Scan for the cell matching the given text and deliver its [x, y] coordinate at center. 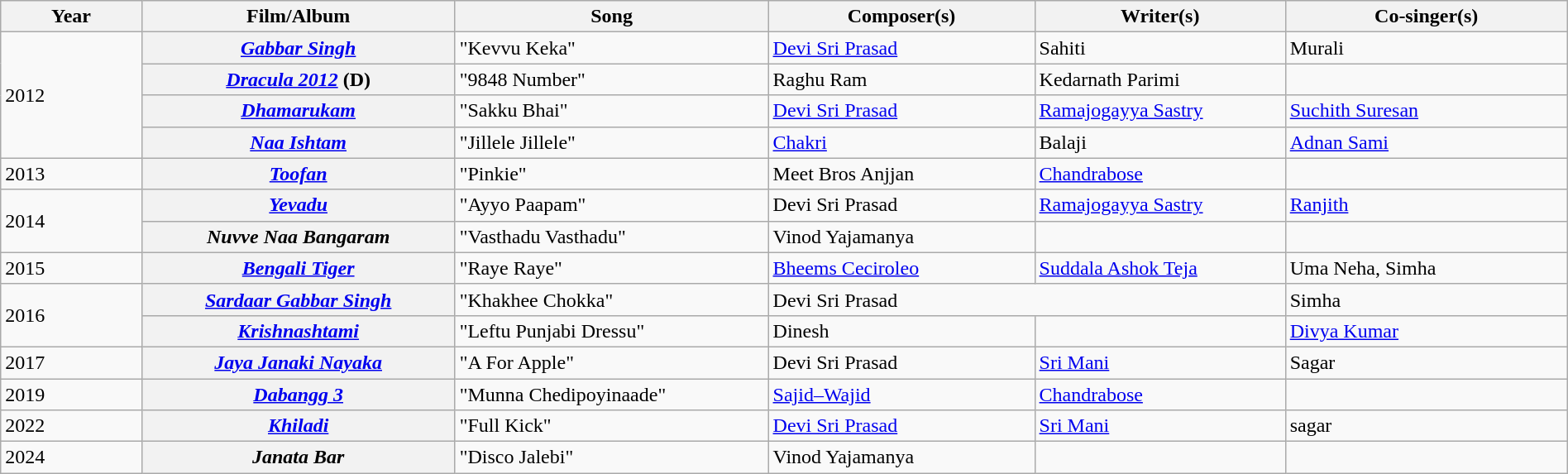
Adnan Sami [1426, 142]
Dracula 2012 (D) [298, 79]
Dinesh [901, 331]
Suddala Ashok Teja [1159, 268]
"Sakku Bhai" [612, 111]
2017 [71, 362]
Gabbar Singh [298, 48]
Dhamarukam [298, 111]
"A For Apple" [612, 362]
Sajid–Wajid [901, 395]
2019 [71, 395]
Film/Album [298, 17]
Composer(s) [901, 17]
2012 [71, 95]
Khiladi [298, 426]
"Jillele Jillele" [612, 142]
"Leftu Punjabi Dressu" [612, 331]
Chakri [901, 142]
Kedarnath Parimi [1159, 79]
2014 [71, 221]
Janata Bar [298, 457]
"Disco Jalebi" [612, 457]
Uma Neha, Simha [1426, 268]
"Ayyo Paapam" [612, 205]
"Raye Raye" [612, 268]
2016 [71, 315]
Year [71, 17]
Yevadu [298, 205]
"Full Kick" [612, 426]
Toofan [298, 174]
sagar [1426, 426]
Sardaar Gabbar Singh [298, 299]
Raghu Ram [901, 79]
Sagar [1426, 362]
Bengali Tiger [298, 268]
Writer(s) [1159, 17]
2022 [71, 426]
Jaya Janaki Nayaka [298, 362]
Naa Ishtam [298, 142]
2024 [71, 457]
Co-singer(s) [1426, 17]
Song [612, 17]
"Vasthadu Vasthadu" [612, 237]
Sahiti [1159, 48]
Nuvve Naa Bangaram [298, 237]
Balaji [1159, 142]
Suchith Suresan [1426, 111]
Murali [1426, 48]
"Khakhee Chokka" [612, 299]
Divya Kumar [1426, 331]
Meet Bros Anjjan [901, 174]
Bheems Ceciroleo [901, 268]
"Pinkie" [612, 174]
Krishnashtami [298, 331]
Dabangg 3 [298, 395]
2013 [71, 174]
"9848 Number" [612, 79]
Ranjith [1426, 205]
2015 [71, 268]
Simha [1426, 299]
"Kevvu Keka" [612, 48]
"Munna Chedipoyinaade" [612, 395]
